Locate the cell with the specified text and output its (x, y) center coordinate. 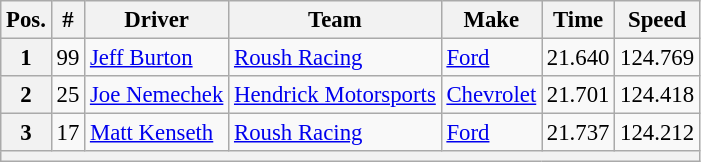
Jeff Burton (157, 58)
17 (68, 133)
Make (491, 20)
Matt Kenseth (157, 133)
124.212 (658, 133)
Hendrick Motorsports (335, 95)
2 (26, 95)
21.701 (578, 95)
Chevrolet (491, 95)
Speed (658, 20)
Driver (157, 20)
Pos. (26, 20)
21.640 (578, 58)
124.418 (658, 95)
21.737 (578, 133)
99 (68, 58)
25 (68, 95)
Time (578, 20)
1 (26, 58)
124.769 (658, 58)
3 (26, 133)
# (68, 20)
Team (335, 20)
Joe Nemechek (157, 95)
